Extract the [X, Y] coordinate from the center of the cell holding the provided text.  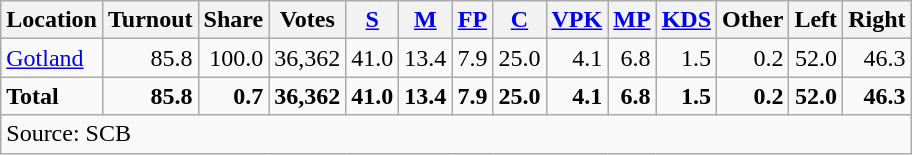
KDS [686, 20]
Turnout [150, 20]
Gotland [52, 58]
MP [632, 20]
Right [877, 20]
Location [52, 20]
Left [816, 20]
Source: SCB [456, 134]
C [520, 20]
VPK [577, 20]
0.7 [234, 96]
M [426, 20]
S [372, 20]
Total [52, 96]
Share [234, 20]
Other [753, 20]
FP [472, 20]
100.0 [234, 58]
Votes [308, 20]
